Determine the [X, Y] coordinate at the center of the cell enclosing the given text.  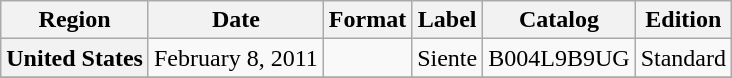
United States [75, 58]
B004L9B9UG [559, 58]
Standard [683, 58]
Edition [683, 20]
Label [448, 20]
Siente [448, 58]
Catalog [559, 20]
Region [75, 20]
Format [367, 20]
February 8, 2011 [236, 58]
Date [236, 20]
